Extract the (X, Y) coordinate from the center of the cell holding the provided text.  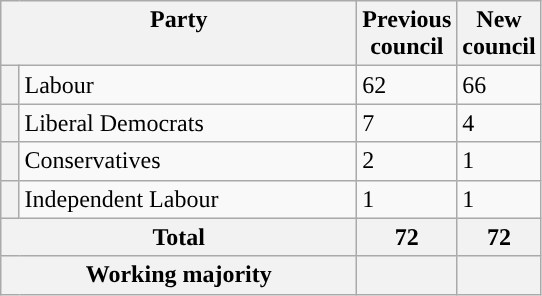
7 (407, 123)
66 (499, 85)
Labour (188, 85)
2 (407, 161)
4 (499, 123)
Party (179, 34)
Independent Labour (188, 199)
New council (499, 34)
62 (407, 85)
Total (179, 237)
Previous council (407, 34)
Liberal Democrats (188, 123)
Working majority (179, 275)
Conservatives (188, 161)
